Scan for the cell matching the given text and deliver its (X, Y) coordinate at center. 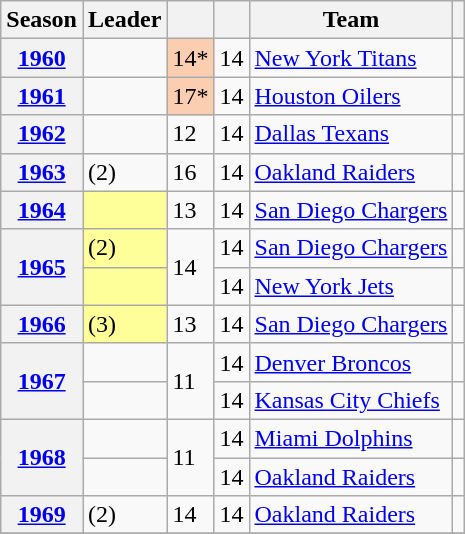
1961 (42, 96)
Houston Oilers (351, 96)
1966 (42, 324)
Leader (124, 20)
Dallas Texans (351, 134)
1964 (42, 210)
1968 (42, 457)
16 (190, 172)
1967 (42, 381)
12 (190, 134)
17* (190, 96)
1962 (42, 134)
Kansas City Chiefs (351, 400)
1960 (42, 58)
New York Titans (351, 58)
New York Jets (351, 286)
1969 (42, 515)
Team (351, 20)
(3) (124, 324)
Season (42, 20)
14* (190, 58)
1963 (42, 172)
Miami Dolphins (351, 438)
1965 (42, 267)
Denver Broncos (351, 362)
